For the text-containing cell, return its midpoint in [x, y] coordinate format. 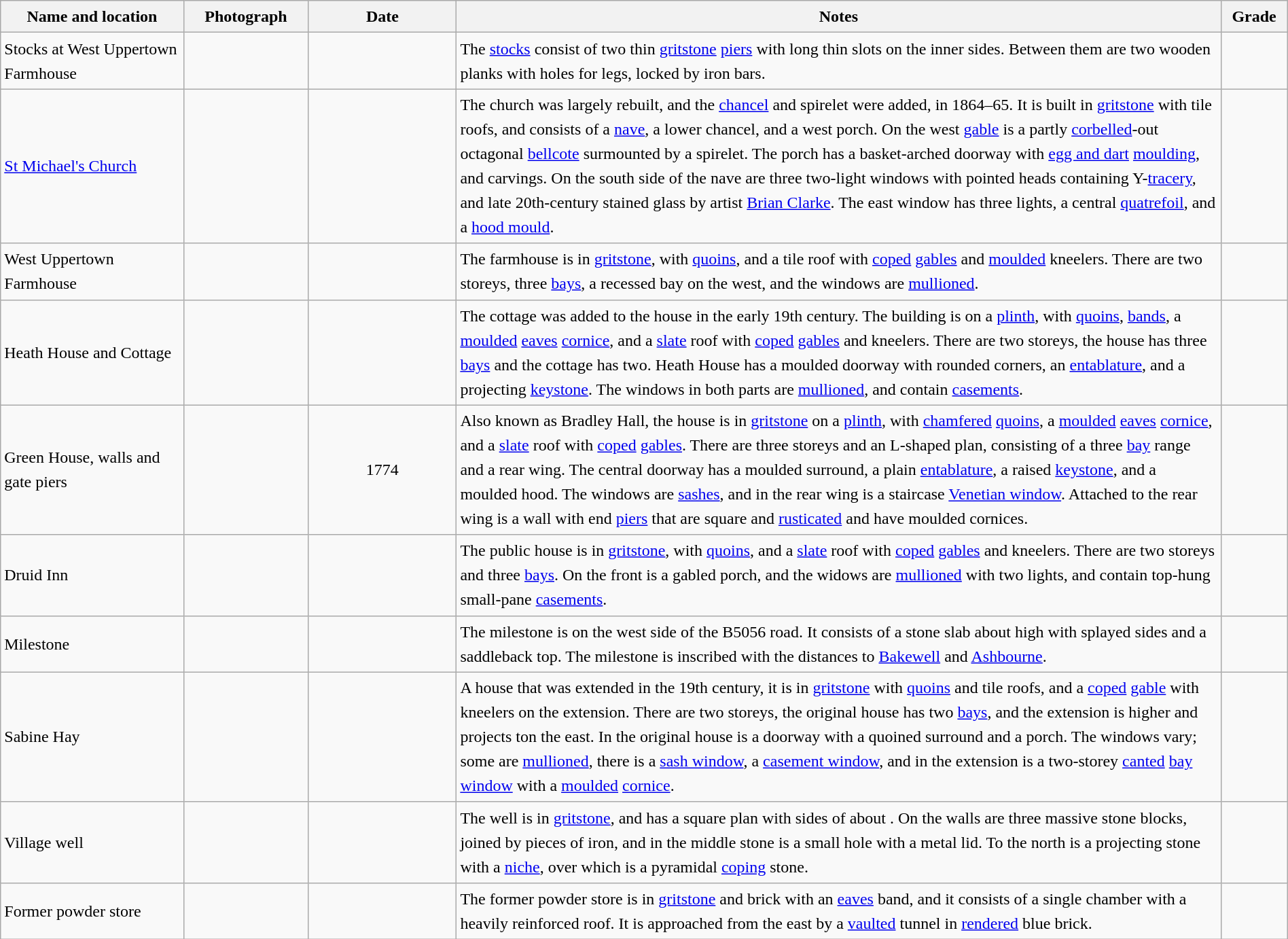
Photograph [246, 16]
Druid Inn [92, 575]
Green House, walls and gate piers [92, 470]
1774 [382, 470]
Grade [1254, 16]
Notes [838, 16]
Heath House and Cottage [92, 352]
Milestone [92, 644]
West Uppertown Farmhouse [92, 272]
Name and location [92, 16]
Sabine Hay [92, 737]
Former powder store [92, 910]
Village well [92, 843]
Date [382, 16]
Stocks at West Uppertown Farmhouse [92, 61]
St Michael's Church [92, 166]
